From the cell containing the given text, extract its center point as (X, Y) coordinate. 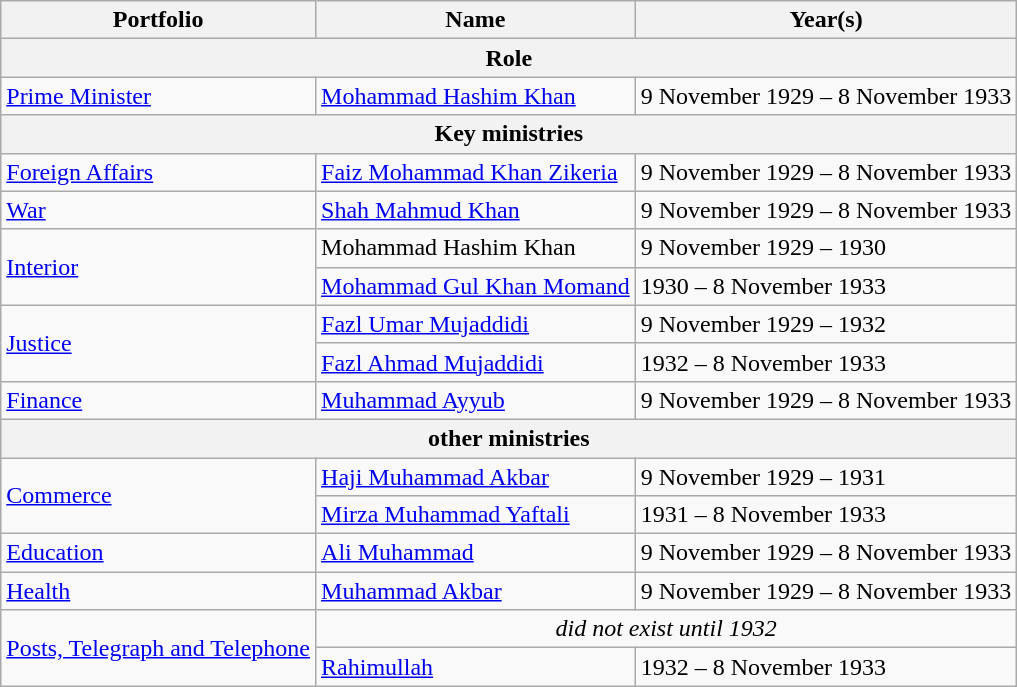
Haji Muhammad Akbar (476, 477)
Commerce (158, 496)
War (158, 210)
Portfolio (158, 20)
Rahimullah (476, 667)
Prime Minister (158, 96)
Health (158, 591)
9 November 1929 – 1930 (826, 248)
Foreign Affairs (158, 172)
did not exist until 1932 (666, 629)
Fazl Umar Mujaddidi (476, 324)
Ali Muhammad (476, 553)
1931 – 8 November 1933 (826, 515)
1930 – 8 November 1933 (826, 286)
Role (509, 58)
Mohammad Gul Khan Momand (476, 286)
9 November 1929 – 1932 (826, 324)
Key ministries (509, 134)
Shah Mahmud Khan (476, 210)
Interior (158, 267)
Justice (158, 343)
Fazl Ahmad Mujaddidi (476, 362)
other ministries (509, 438)
Faiz Mohammad Khan Zikeria (476, 172)
Mirza Muhammad Yaftali (476, 515)
Muhammad Akbar (476, 591)
Education (158, 553)
Year(s) (826, 20)
Finance (158, 400)
Muhammad Ayyub (476, 400)
Posts, Telegraph and Telephone (158, 648)
9 November 1929 – 1931 (826, 477)
Name (476, 20)
